Detect which cell encompasses the target text, then output its [x, y] center coordinate. 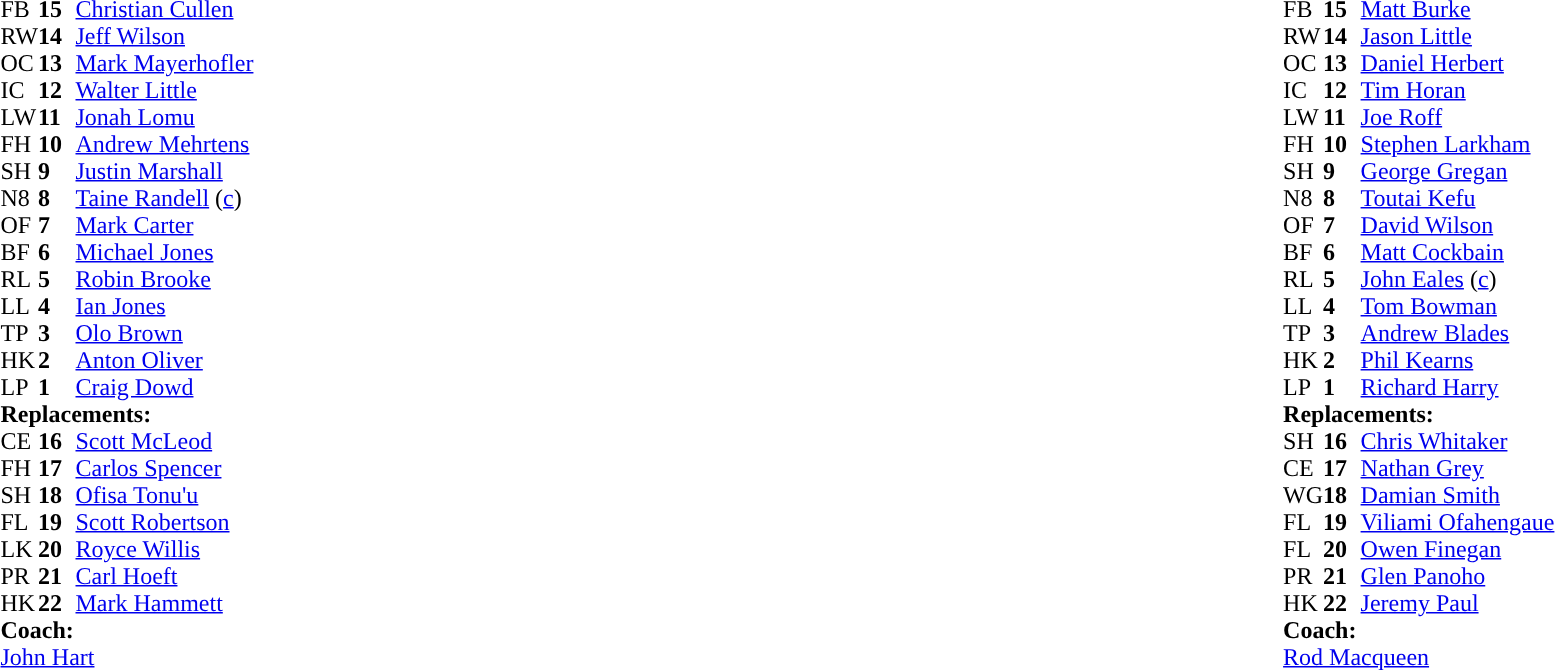
Joe Roff [1458, 118]
David Wilson [1458, 226]
Craig Dowd [165, 388]
Jason Little [1458, 36]
Ofisa Tonu'u [165, 496]
Scott Robertson [165, 522]
Damian Smith [1458, 496]
Stephen Larkham [1458, 144]
Toutai Kefu [1458, 198]
John Eales (c) [1458, 280]
Richard Harry [1458, 388]
Daniel Herbert [1458, 64]
Mark Mayerhofler [165, 64]
Jonah Lomu [165, 118]
Andrew Blades [1458, 334]
Michael Jones [165, 252]
WG [1303, 496]
Nathan Grey [1458, 468]
Viliami Ofahengaue [1458, 522]
Olo Brown [165, 334]
Chris Whitaker [1458, 442]
Mark Carter [165, 226]
Anton Oliver [165, 360]
Scott McLeod [165, 442]
Mark Hammett [165, 604]
Matt Cockbain [1458, 252]
Robin Brooke [165, 280]
Taine Randell (c) [165, 198]
Carl Hoeft [165, 576]
George Gregan [1458, 172]
Royce Willis [165, 550]
Ian Jones [165, 306]
Phil Kearns [1458, 360]
Jeremy Paul [1458, 604]
Tim Horan [1458, 90]
LK [19, 550]
Jeff Wilson [165, 36]
Tom Bowman [1458, 306]
Owen Finegan [1458, 550]
Walter Little [165, 90]
Glen Panoho [1458, 576]
Justin Marshall [165, 172]
Carlos Spencer [165, 468]
Andrew Mehrtens [165, 144]
